From the cell containing the given text, extract its center point as [x, y] coordinate. 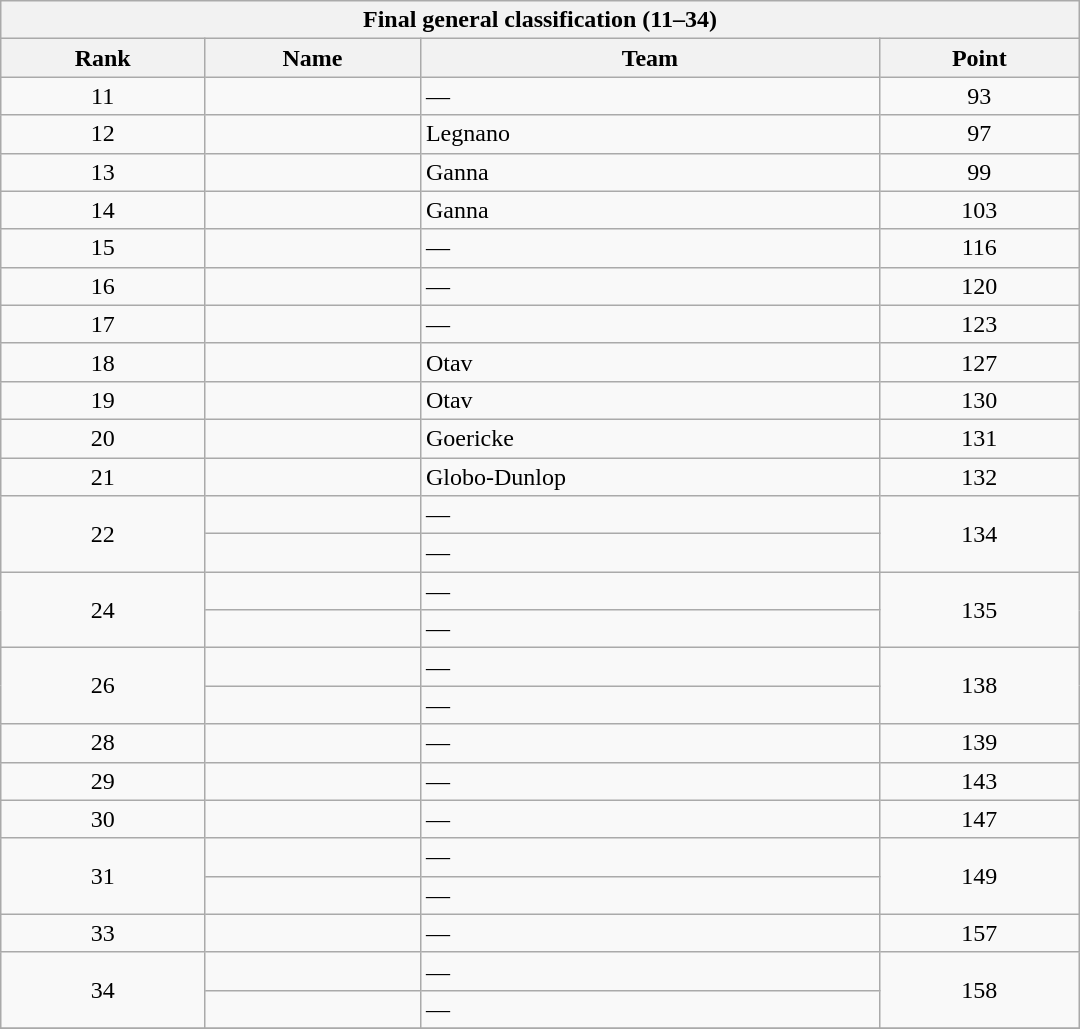
12 [103, 134]
131 [979, 438]
132 [979, 477]
30 [103, 819]
138 [979, 686]
Name [313, 58]
143 [979, 781]
28 [103, 743]
116 [979, 248]
130 [979, 400]
103 [979, 210]
18 [103, 362]
34 [103, 990]
22 [103, 534]
99 [979, 172]
120 [979, 286]
16 [103, 286]
17 [103, 324]
135 [979, 610]
Legnano [650, 134]
Point [979, 58]
134 [979, 534]
19 [103, 400]
147 [979, 819]
24 [103, 610]
14 [103, 210]
127 [979, 362]
139 [979, 743]
29 [103, 781]
Rank [103, 58]
158 [979, 990]
15 [103, 248]
26 [103, 686]
Team [650, 58]
13 [103, 172]
Globo-Dunlop [650, 477]
21 [103, 477]
149 [979, 876]
31 [103, 876]
93 [979, 96]
Final general classification (11–34) [540, 20]
123 [979, 324]
Goericke [650, 438]
33 [103, 933]
157 [979, 933]
11 [103, 96]
20 [103, 438]
97 [979, 134]
